Identify which cell holds the provided text, then report its [x, y] central coordinate. 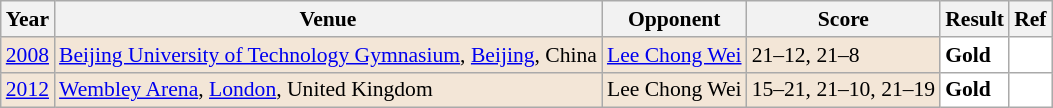
Year [28, 19]
2012 [28, 90]
Beijing University of Technology Gymnasium, Beijing, China [328, 55]
Ref [1030, 19]
Score [844, 19]
Wembley Arena, London, United Kingdom [328, 90]
21–12, 21–8 [844, 55]
Result [974, 19]
15–21, 21–10, 21–19 [844, 90]
Opponent [674, 19]
2008 [28, 55]
Venue [328, 19]
